Identify which cell holds the provided text, then report its (x, y) central coordinate. 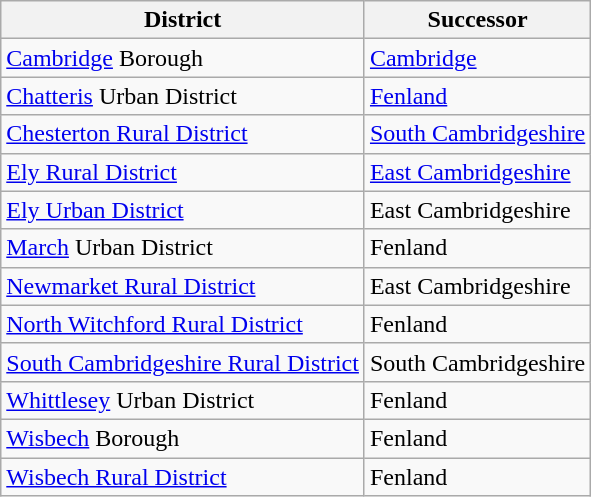
Whittlesey Urban District (183, 400)
South Cambridgeshire Rural District (183, 362)
Wisbech Borough (183, 438)
Ely Rural District (183, 172)
Chesterton Rural District (183, 134)
Chatteris Urban District (183, 96)
District (183, 20)
Newmarket Rural District (183, 286)
March Urban District (183, 248)
North Witchford Rural District (183, 324)
Ely Urban District (183, 210)
Cambridge (477, 58)
Wisbech Rural District (183, 477)
Successor (477, 20)
Cambridge Borough (183, 58)
